Find where the given text appears and provide that cell's center as (x, y) coordinate. 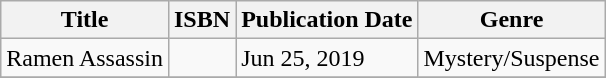
Ramen Assassin (85, 58)
Mystery/Suspense (512, 58)
Jun 25, 2019 (327, 58)
ISBN (202, 20)
Title (85, 20)
Publication Date (327, 20)
Genre (512, 20)
